For the text-containing cell, return its midpoint in (x, y) coordinate format. 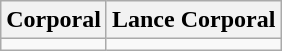
Corporal (54, 20)
Lance Corporal (193, 20)
